For the text-containing cell, return its midpoint in [x, y] coordinate format. 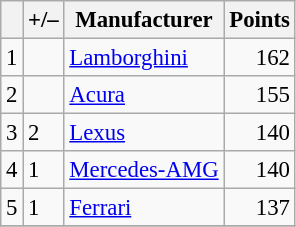
137 [260, 208]
4 [12, 170]
Ferrari [144, 208]
155 [260, 95]
Lamborghini [144, 58]
Lexus [144, 133]
3 [12, 133]
Points [260, 20]
Acura [144, 95]
162 [260, 58]
Mercedes-AMG [144, 170]
5 [12, 208]
Manufacturer [144, 20]
+/– [44, 20]
